Locate the cell with the specified text and output its [x, y] center coordinate. 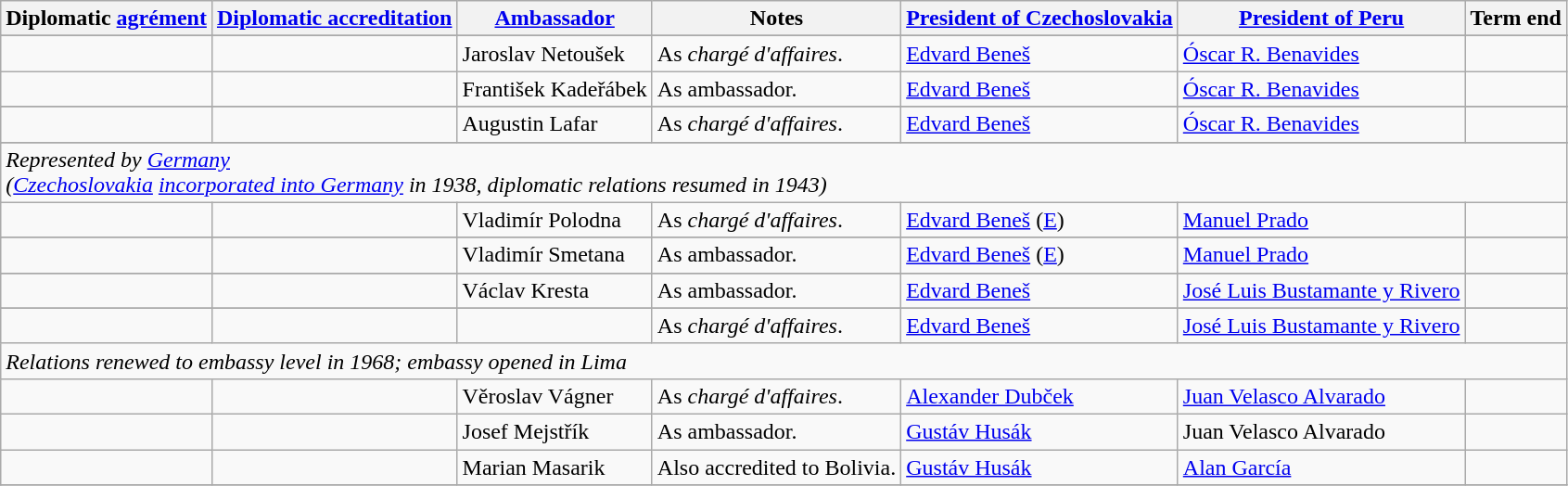
President of Peru [1321, 19]
Marian Masarik [555, 467]
Václav Kresta [555, 290]
Vladimír Polodna [555, 220]
Term end [1516, 19]
Diplomatic accreditation [334, 19]
Alexander Dubček [1040, 396]
Diplomatic agrément [107, 19]
Alan García [1321, 467]
Věroslav Vágner [555, 396]
Jaroslav Netoušek [555, 54]
Augustin Lafar [555, 124]
Vladimír Smetana [555, 255]
Notes [776, 19]
Relations renewed to embassy level in 1968; embassy opened in Lima [784, 361]
Represented by Germany(Czechoslovakia incorporated into Germany in 1938, diplomatic relations resumed in 1943) [784, 173]
Ambassador [555, 19]
Also accredited to Bolivia. [776, 467]
František Kadeřábek [555, 89]
Josef Mejstřík [555, 431]
President of Czechoslovakia [1040, 19]
